Scan for the cell matching the given text and deliver its [X, Y] coordinate at center. 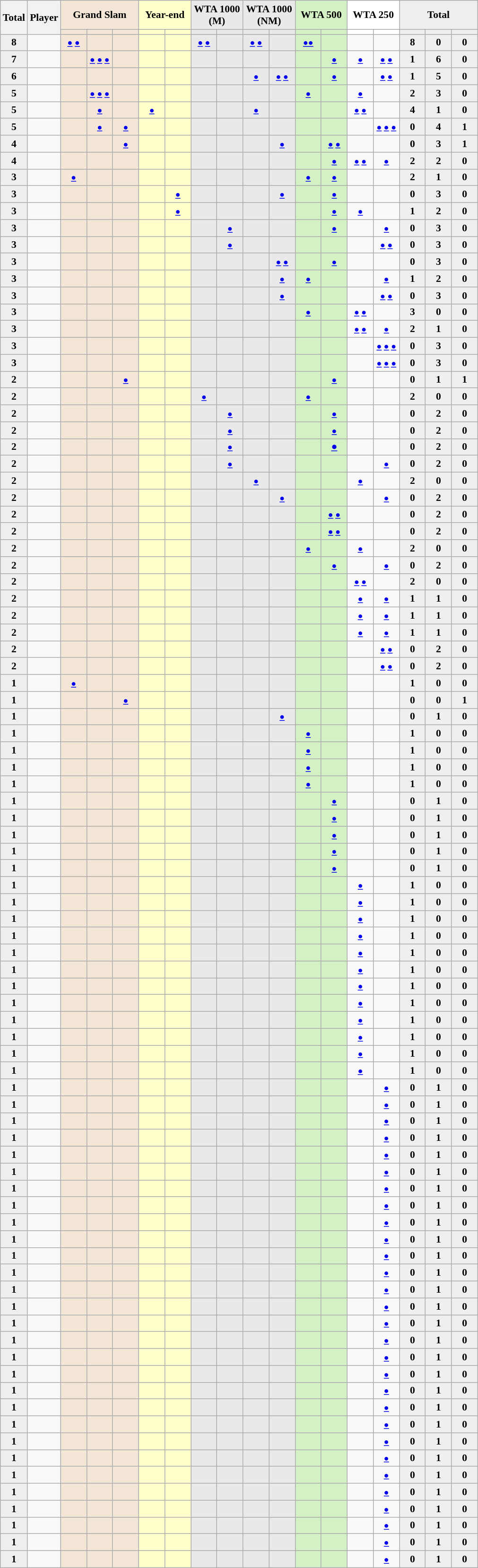
WTA 250 [374, 15]
WTA 500 [321, 15]
7 [14, 60]
●● [308, 43]
Grand Slam [99, 15]
WTA 1000 (NM) [269, 15]
Year-end [165, 15]
WTA 1000 (M) [217, 15]
Player [44, 17]
